Provide the (x, y) coordinate of the cell's center where the given text is located.  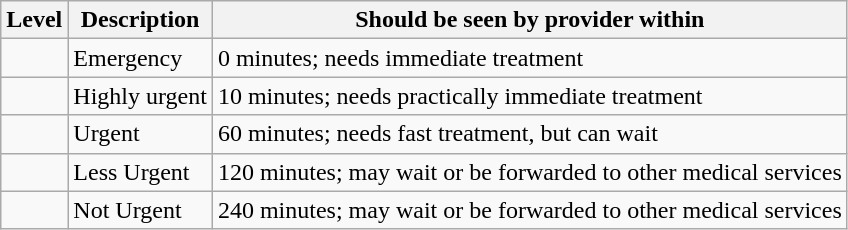
Emergency (140, 58)
Highly urgent (140, 96)
120 minutes; may wait or be forwarded to other medical services (530, 172)
Less Urgent (140, 172)
Urgent (140, 134)
Should be seen by provider within (530, 20)
Not Urgent (140, 210)
10 minutes; needs practically immediate treatment (530, 96)
60 minutes; needs fast treatment, but can wait (530, 134)
Description (140, 20)
Level (34, 20)
240 minutes; may wait or be forwarded to other medical services (530, 210)
0 minutes; needs immediate treatment (530, 58)
